Provide the [x, y] coordinate of the cell's center where the given text is located.  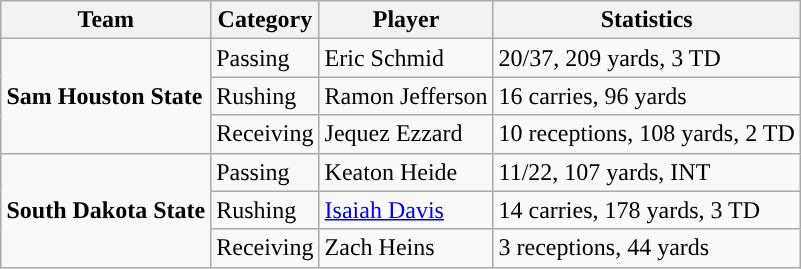
Zach Heins [406, 248]
Isaiah Davis [406, 210]
Player [406, 20]
Eric Schmid [406, 58]
South Dakota State [106, 210]
20/37, 209 yards, 3 TD [646, 58]
16 carries, 96 yards [646, 96]
10 receptions, 108 yards, 2 TD [646, 134]
3 receptions, 44 yards [646, 248]
11/22, 107 yards, INT [646, 172]
14 carries, 178 yards, 3 TD [646, 210]
Statistics [646, 20]
Ramon Jefferson [406, 96]
Sam Houston State [106, 96]
Team [106, 20]
Keaton Heide [406, 172]
Category [265, 20]
Jequez Ezzard [406, 134]
